Pinpoint the cell where the given text exists, returning its [x, y] midpoint coordinate. 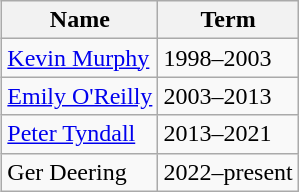
Emily O'Reilly [80, 96]
2022–present [228, 172]
Kevin Murphy [80, 58]
Term [228, 20]
2003–2013 [228, 96]
Ger Deering [80, 172]
2013–2021 [228, 134]
Name [80, 20]
1998–2003 [228, 58]
Peter Tyndall [80, 134]
